Output the [X, Y] coordinate of the center of the cell containing the given text.  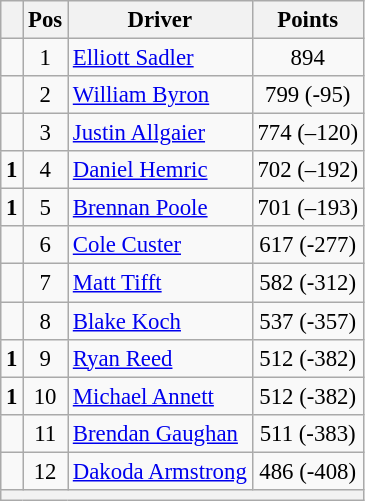
702 (–192) [308, 170]
Daniel Hemric [160, 170]
11 [46, 433]
Brennan Poole [160, 208]
799 (-95) [308, 95]
12 [46, 471]
701 (–193) [308, 208]
Matt Tifft [160, 283]
582 (-312) [308, 283]
Points [308, 20]
Ryan Reed [160, 358]
Elliott Sadler [160, 58]
7 [46, 283]
5 [46, 208]
William Byron [160, 95]
Michael Annett [160, 396]
617 (-277) [308, 245]
9 [46, 358]
Blake Koch [160, 321]
537 (-357) [308, 321]
Cole Custer [160, 245]
8 [46, 321]
2 [46, 95]
Dakoda Armstrong [160, 471]
6 [46, 245]
774 (–120) [308, 133]
511 (-383) [308, 433]
3 [46, 133]
Justin Allgaier [160, 133]
Pos [46, 20]
10 [46, 396]
894 [308, 58]
486 (-408) [308, 471]
4 [46, 170]
Brendan Gaughan [160, 433]
Driver [160, 20]
